For the text-containing cell, return its midpoint in [X, Y] coordinate format. 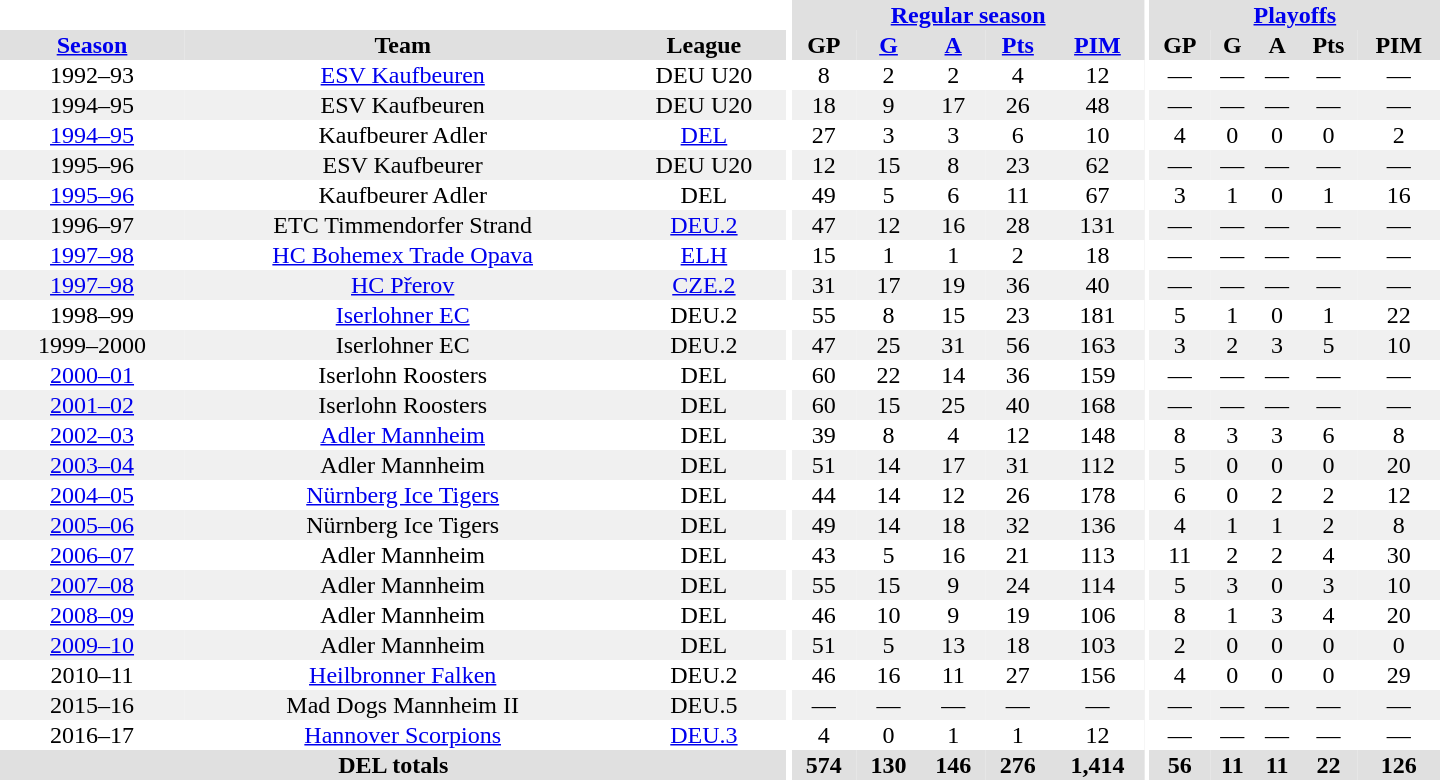
178 [1098, 495]
2008–09 [92, 615]
130 [888, 765]
136 [1098, 525]
2005–06 [92, 525]
48 [1098, 105]
1998–99 [92, 315]
29 [1398, 675]
126 [1398, 765]
168 [1098, 405]
114 [1098, 585]
Mad Dogs Mannheim II [402, 705]
30 [1398, 555]
2010–11 [92, 675]
HC Bohemex Trade Opava [402, 255]
League [704, 45]
112 [1098, 465]
156 [1098, 675]
Regular season [968, 15]
163 [1098, 345]
2009–10 [92, 645]
Hannover Scorpions [402, 735]
Team [402, 45]
2015–16 [92, 705]
1,414 [1098, 765]
574 [824, 765]
2000–01 [92, 375]
106 [1098, 615]
62 [1098, 165]
32 [1018, 525]
2004–05 [92, 495]
159 [1098, 375]
181 [1098, 315]
1996–97 [92, 225]
67 [1098, 195]
43 [824, 555]
HC Přerov [402, 285]
13 [954, 645]
2007–08 [92, 585]
ETC Timmendorfer Strand [402, 225]
2002–03 [92, 435]
2001–02 [92, 405]
276 [1018, 765]
CZE.2 [704, 285]
28 [1018, 225]
146 [954, 765]
ESV Kaufbeurer [402, 165]
39 [824, 435]
DEU.3 [704, 735]
131 [1098, 225]
24 [1018, 585]
Playoffs [1295, 15]
Heilbronner Falken [402, 675]
2006–07 [92, 555]
1992–93 [92, 75]
2003–04 [92, 465]
Season [92, 45]
44 [824, 495]
1999–2000 [92, 345]
113 [1098, 555]
ELH [704, 255]
21 [1018, 555]
148 [1098, 435]
2016–17 [92, 735]
103 [1098, 645]
DEL totals [394, 765]
DEU.5 [704, 705]
